Provide the (x, y) coordinate of the cell's center where the given text is located.  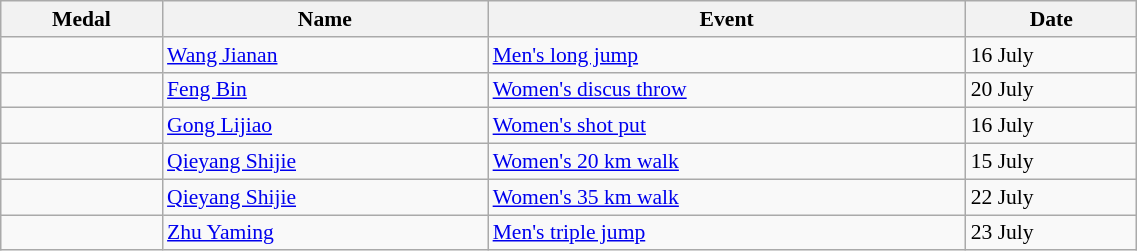
Medal (82, 19)
Date (1052, 19)
Women's 20 km walk (727, 162)
Gong Lijiao (325, 126)
Feng Bin (325, 90)
Women's shot put (727, 126)
Zhu Yaming (325, 233)
Women's 35 km walk (727, 197)
Event (727, 19)
22 July (1052, 197)
23 July (1052, 233)
20 July (1052, 90)
Men's long jump (727, 55)
15 July (1052, 162)
Wang Jianan (325, 55)
Men's triple jump (727, 233)
Women's discus throw (727, 90)
Name (325, 19)
